Determine the (X, Y) coordinate at the center of the cell enclosing the given text.  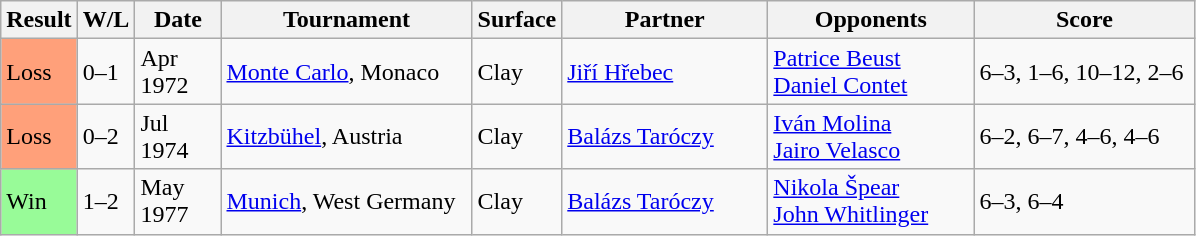
Munich, West Germany (346, 202)
Result (39, 20)
Kitzbühel, Austria (346, 136)
Score (1084, 20)
Iván Molina Jairo Velasco (871, 136)
1–2 (106, 202)
0–2 (106, 136)
Tournament (346, 20)
0–1 (106, 72)
Win (39, 202)
6–2, 6–7, 4–6, 4–6 (1084, 136)
Nikola Špear John Whitlinger (871, 202)
May 1977 (178, 202)
Jiří Hřebec (665, 72)
W/L (106, 20)
Jul 1974 (178, 136)
6–3, 1–6, 10–12, 2–6 (1084, 72)
Surface (517, 20)
6–3, 6–4 (1084, 202)
Monte Carlo, Monaco (346, 72)
Opponents (871, 20)
Apr 1972 (178, 72)
Date (178, 20)
Patrice Beust Daniel Contet (871, 72)
Partner (665, 20)
